Return (x, y) of the center of cell containing provided text 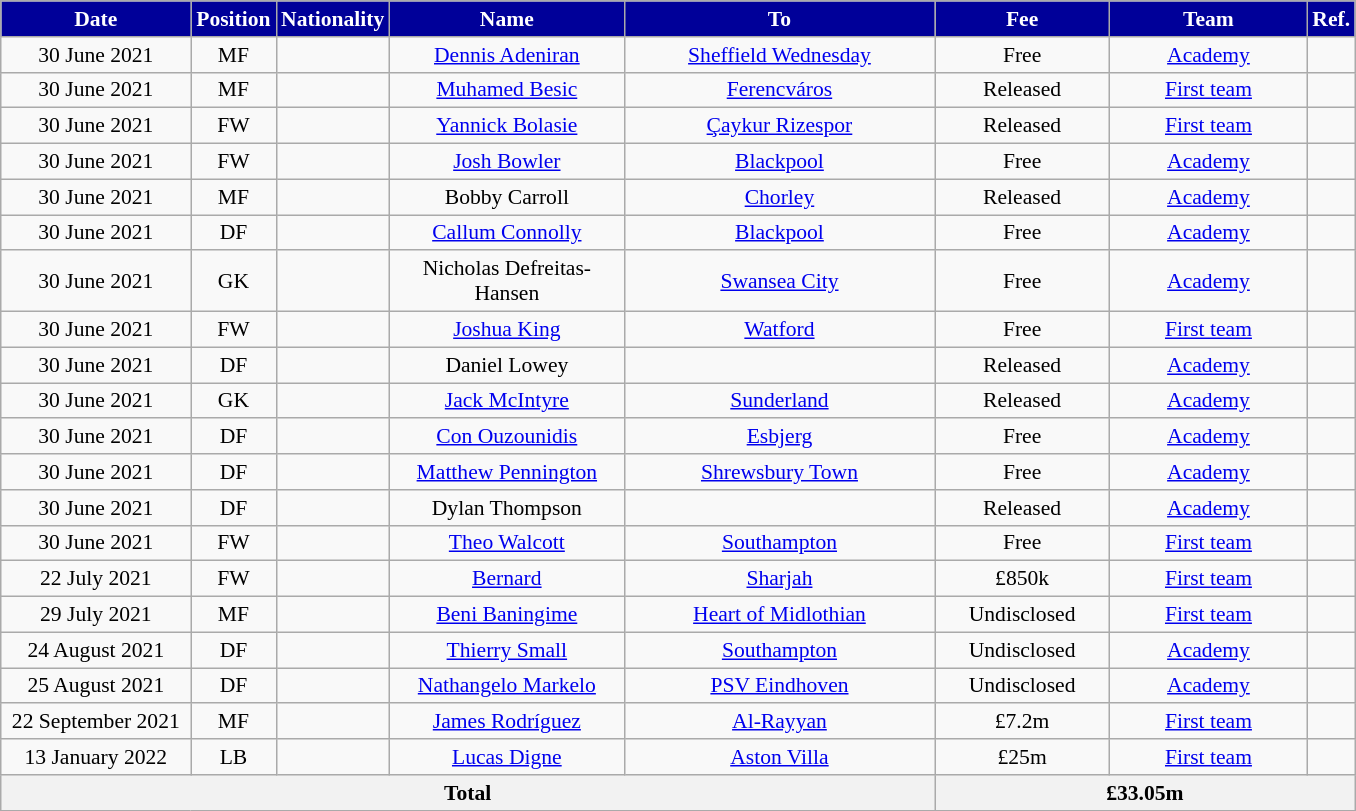
Daniel Lowey (506, 365)
Name (506, 19)
Chorley (779, 197)
22 September 2021 (96, 722)
To (779, 19)
24 August 2021 (96, 650)
Ref. (1331, 19)
Çaykur Rizespor (779, 126)
29 July 2021 (96, 615)
Callum Connolly (506, 233)
Yannick Bolasie (506, 126)
Dylan Thompson (506, 508)
Joshua King (506, 330)
Esbjerg (779, 437)
Thierry Small (506, 650)
Team (1209, 19)
25 August 2021 (96, 686)
£33.05m (1146, 793)
Josh Bowler (506, 162)
£850k (1022, 579)
Dennis Adeniran (506, 55)
Al-Rayyan (779, 722)
Total (468, 793)
Nationality (332, 19)
Matthew Pennington (506, 472)
13 January 2022 (96, 757)
Nicholas Defreitas-Hansen (506, 282)
£7.2m (1022, 722)
Sharjah (779, 579)
Theo Walcott (506, 543)
Sheffield Wednesday (779, 55)
Lucas Digne (506, 757)
Position (234, 19)
Shrewsbury Town (779, 472)
Aston Villa (779, 757)
James Rodríguez (506, 722)
Sunderland (779, 401)
£25m (1022, 757)
Jack McIntyre (506, 401)
Watford (779, 330)
22 July 2021 (96, 579)
Beni Baningime (506, 615)
Con Ouzounidis (506, 437)
Heart of Midlothian (779, 615)
Bernard (506, 579)
Bobby Carroll (506, 197)
Date (96, 19)
PSV Eindhoven (779, 686)
Nathangelo Markelo (506, 686)
Muhamed Besic (506, 90)
Fee (1022, 19)
Swansea City (779, 282)
Ferencváros (779, 90)
LB (234, 757)
